Provide the [X, Y] coordinate of the cell's center where the given text is located.  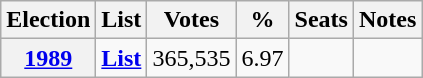
1989 [48, 58]
Votes [192, 20]
Election [48, 20]
365,535 [192, 58]
% [262, 20]
Seats [321, 20]
Notes [387, 20]
6.97 [262, 58]
